Provide the (X, Y) coordinate of the cell's center where the given text is located.  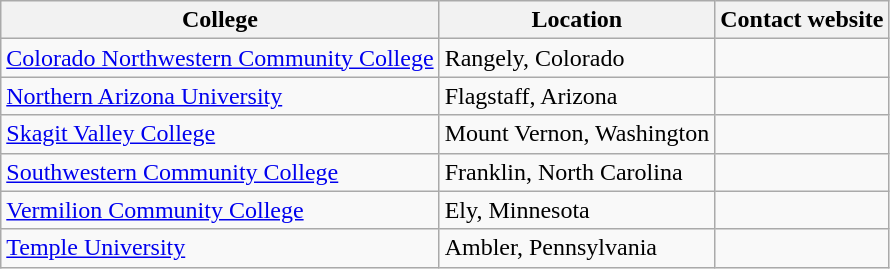
Mount Vernon, Washington (577, 134)
Ambler, Pennsylvania (577, 248)
Flagstaff, Arizona (577, 96)
Franklin, North Carolina (577, 172)
Rangely, Colorado (577, 58)
Contact website (802, 20)
Location (577, 20)
Ely, Minnesota (577, 210)
Skagit Valley College (220, 134)
Temple University (220, 248)
Northern Arizona University (220, 96)
Southwestern Community College (220, 172)
College (220, 20)
Vermilion Community College (220, 210)
Colorado Northwestern Community College (220, 58)
